Search for the cell housing the specified text and yield its (X, Y) center coordinate. 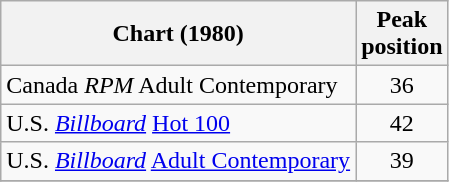
42 (402, 123)
U.S. Billboard Hot 100 (178, 123)
U.S. Billboard Adult Contemporary (178, 161)
Peakposition (402, 34)
39 (402, 161)
Canada RPM Adult Contemporary (178, 85)
36 (402, 85)
Chart (1980) (178, 34)
